Output the [x, y] coordinate of the center of the cell containing the given text.  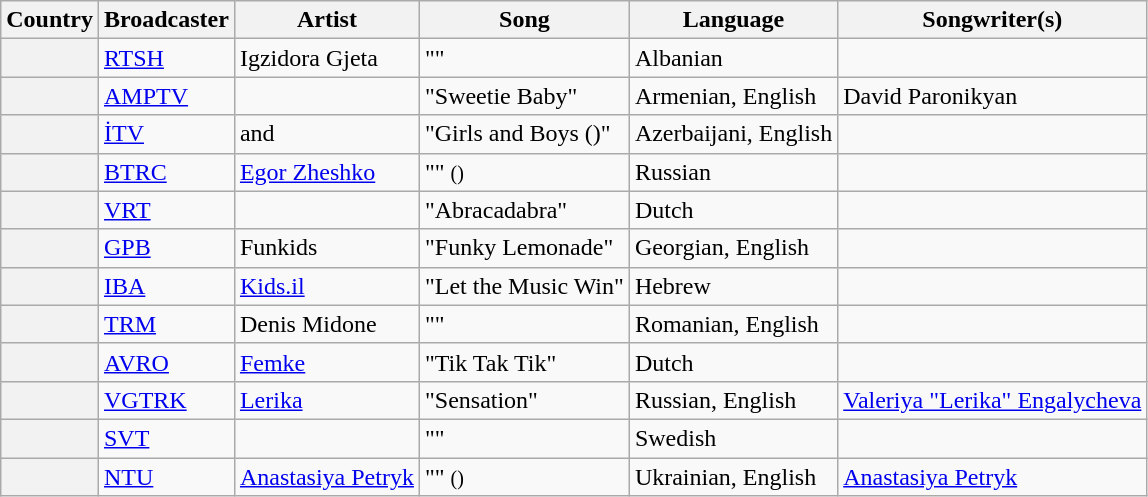
Songwriter(s) [992, 20]
"Funky Lemonade" [524, 248]
David Paronikyan [992, 96]
"Sweetie Baby" [524, 96]
"Abracadabra" [524, 210]
Armenian, English [733, 96]
IBA [166, 286]
"Let the Music Win" [524, 286]
Artist [326, 20]
BTRC [166, 172]
GPB [166, 248]
Russian [733, 172]
NTU [166, 477]
Romanian, English [733, 324]
Valeriya "Lerika" Engalycheva [992, 400]
Kids.il [326, 286]
VGTRK [166, 400]
Broadcaster [166, 20]
AMPTV [166, 96]
Georgian, English [733, 248]
Ukrainian, English [733, 477]
Funkids [326, 248]
Song [524, 20]
Swedish [733, 438]
VRT [166, 210]
AVRO [166, 362]
RTSH [166, 58]
Lerika [326, 400]
Femke [326, 362]
Denis Midone [326, 324]
"Sensation" [524, 400]
Russian, English [733, 400]
Azerbaijani, English [733, 134]
SVT [166, 438]
TRM [166, 324]
and [326, 134]
"Tik Tak Tik" [524, 362]
Egor Zheshko [326, 172]
Country [50, 20]
Language [733, 20]
İTV [166, 134]
Hebrew [733, 286]
"Girls and Boys ()" [524, 134]
Albanian [733, 58]
Igzidora Gjeta [326, 58]
